Find where the given text appears and provide that cell's center as [X, Y] coordinate. 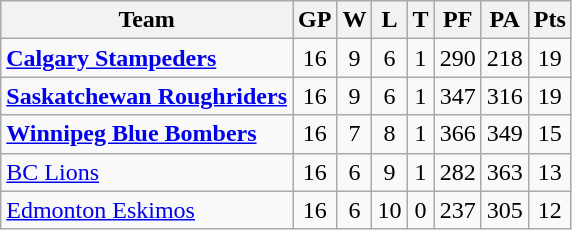
Pts [550, 20]
305 [504, 210]
Winnipeg Blue Bombers [147, 134]
L [390, 20]
W [354, 20]
349 [504, 134]
12 [550, 210]
366 [458, 134]
363 [504, 172]
Saskatchewan Roughriders [147, 96]
290 [458, 58]
BC Lions [147, 172]
10 [390, 210]
15 [550, 134]
Team [147, 20]
316 [504, 96]
237 [458, 210]
PA [504, 20]
GP [315, 20]
0 [420, 210]
PF [458, 20]
282 [458, 172]
13 [550, 172]
218 [504, 58]
8 [390, 134]
T [420, 20]
Edmonton Eskimos [147, 210]
347 [458, 96]
7 [354, 134]
Calgary Stampeders [147, 58]
